From the cell containing the given text, extract its center point as (x, y) coordinate. 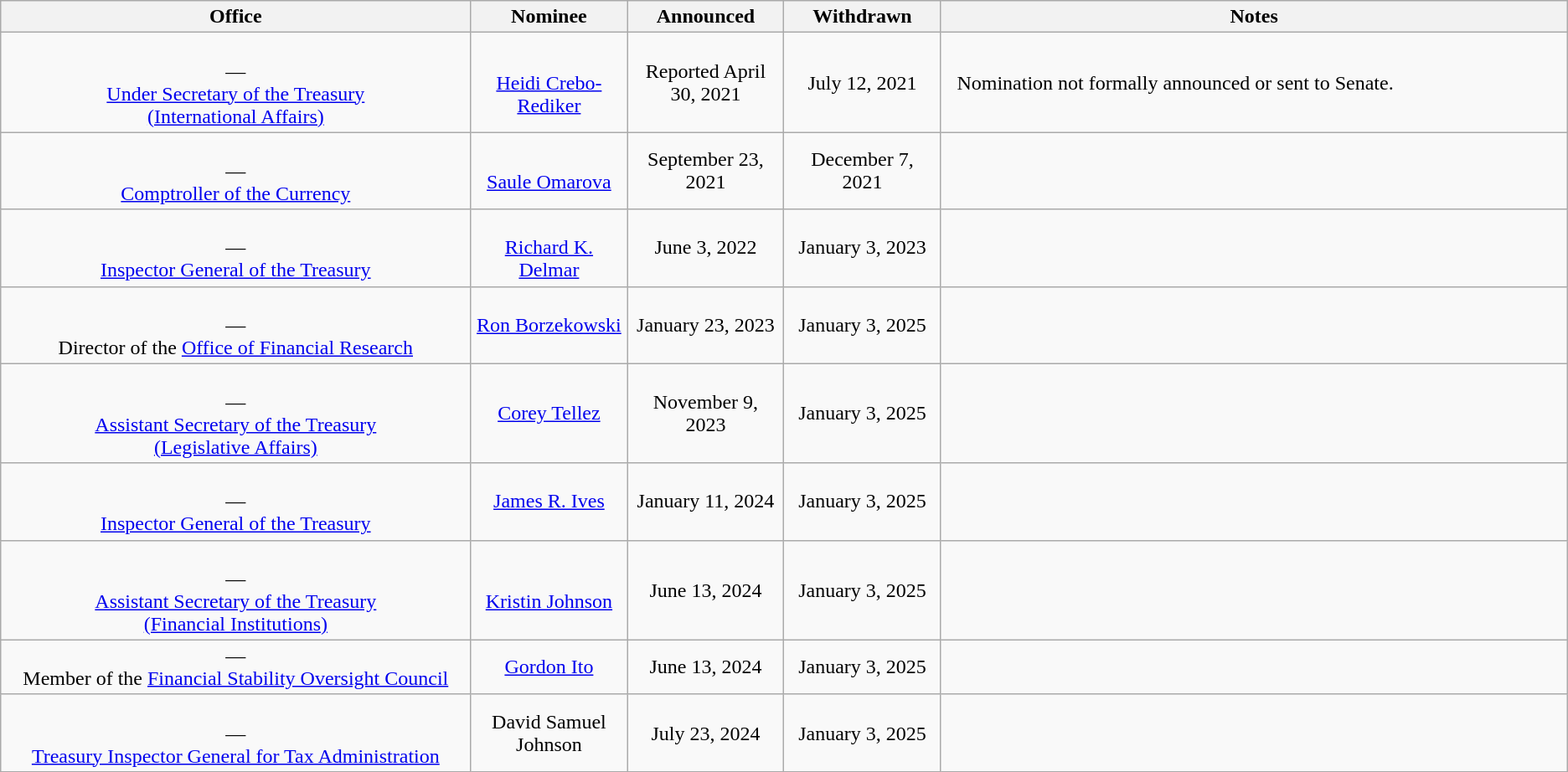
January 23, 2023 (705, 325)
Richard K. Delmar (549, 248)
July 23, 2024 (705, 733)
—Assistant Secretary of the Treasury(Financial Institutions) (236, 589)
January 11, 2024 (705, 502)
James R. Ives (549, 502)
June 3, 2022 (705, 248)
Office (236, 17)
—Treasury Inspector General for Tax Administration (236, 733)
Gordon Ito (549, 666)
Corey Tellez (549, 414)
Withdrawn (863, 17)
July 12, 2021 (863, 82)
—Member of the Financial Stability Oversight Council (236, 666)
Reported April 30, 2021 (705, 82)
Ron Borzekowski (549, 325)
—Comptroller of the Currency (236, 171)
Announced (705, 17)
—Assistant Secretary of the Treasury(Legislative Affairs) (236, 414)
November 9, 2023 (705, 414)
Notes (1254, 17)
—Director of the Office of Financial Research (236, 325)
Nominee (549, 17)
September 23, 2021 (705, 171)
January 3, 2023 (863, 248)
Nomination not formally announced or sent to Senate. (1254, 82)
Heidi Crebo-Rediker (549, 82)
—Under Secretary of the Treasury(International Affairs) (236, 82)
December 7, 2021 (863, 171)
Saule Omarova (549, 171)
David Samuel Johnson (549, 733)
Kristin Johnson (549, 589)
